Pinpoint the cell where the given text exists, returning its [x, y] midpoint coordinate. 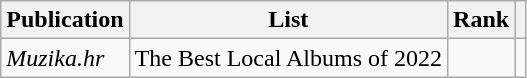
Publication [65, 20]
List [288, 20]
Rank [482, 20]
Muzika.hr [65, 58]
The Best Local Albums of 2022 [288, 58]
